Locate the cell with the specified text and output its [X, Y] center coordinate. 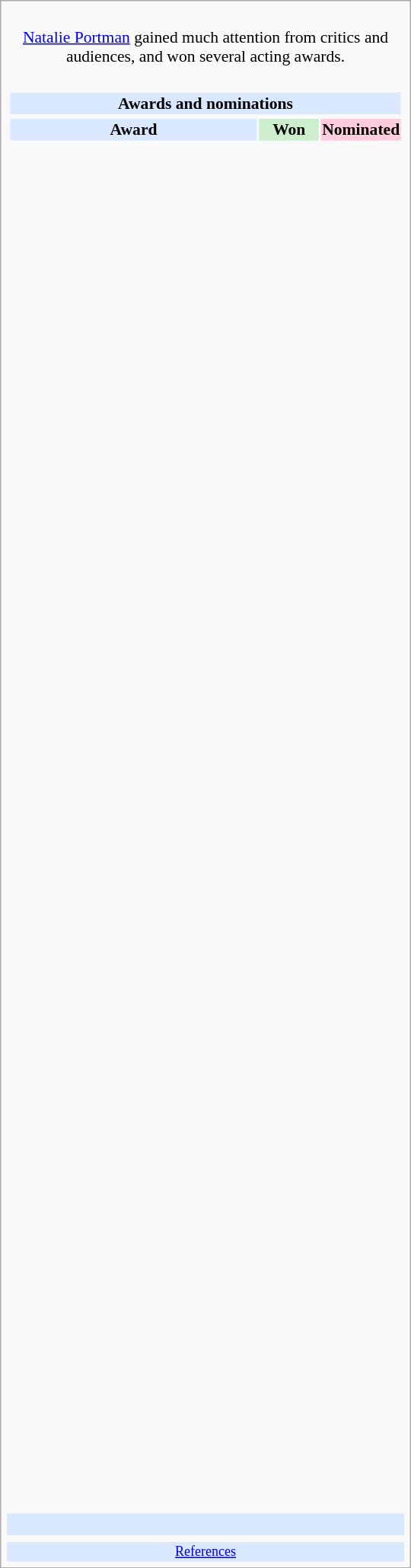
Natalie Portman gained much attention from critics and audiences, and won several acting awards. [205, 37]
Awards and nominations [205, 103]
References [205, 1552]
Nominated [361, 129]
Won [289, 129]
Awards and nominations Award Won Nominated [205, 790]
Award [133, 129]
